Return (x, y) of the center of cell containing provided text 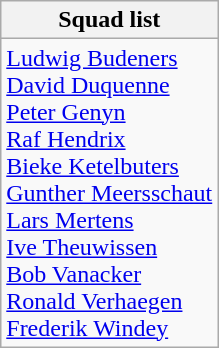
Squad list (110, 20)
